Capture the cell that displays the provided text and extract its (X, Y) central coordinate. 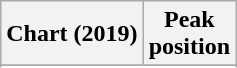
Peakposition (189, 34)
Chart (2019) (72, 34)
